Pinpoint the cell where the given text exists, returning its [x, y] midpoint coordinate. 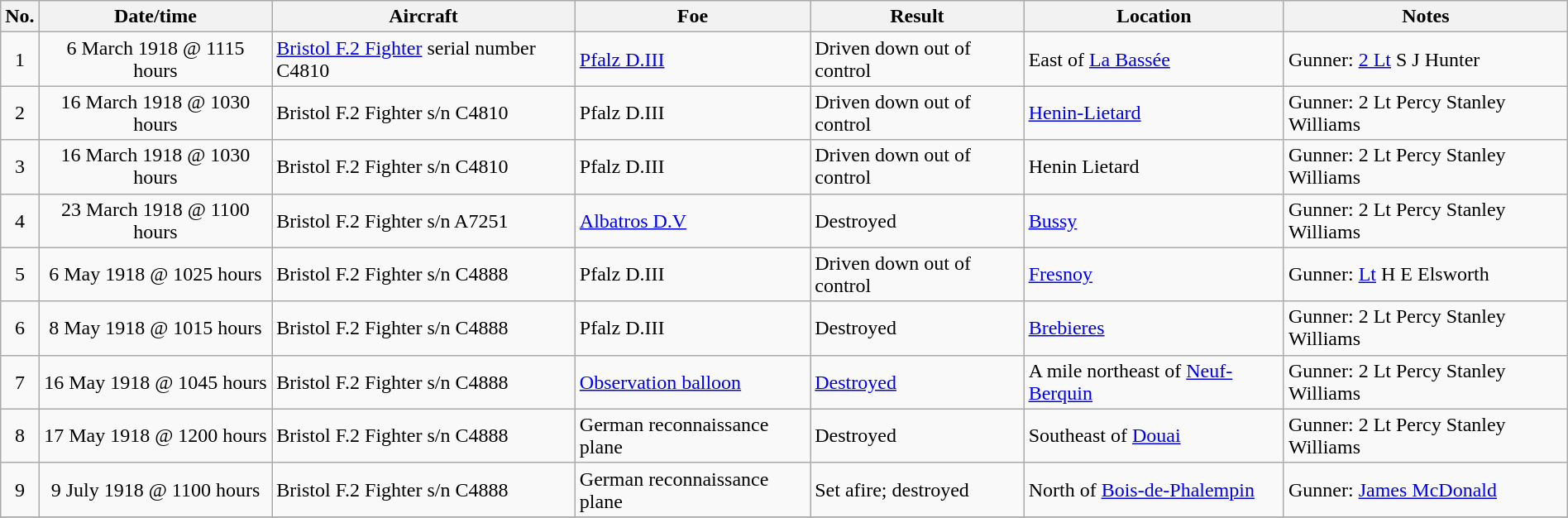
Set afire; destroyed [917, 490]
1 [20, 60]
8 May 1918 @ 1015 hours [155, 328]
Foe [692, 17]
North of Bois-de-Phalempin [1154, 490]
6 May 1918 @ 1025 hours [155, 275]
Fresnoy [1154, 275]
7 [20, 382]
5 [20, 275]
8 [20, 435]
Southeast of Douai [1154, 435]
Bussy [1154, 220]
A mile northeast of Neuf-Berquin [1154, 382]
Brebieres [1154, 328]
Result [917, 17]
2 [20, 113]
Henin-Lietard [1154, 113]
Date/time [155, 17]
Albatros D.V [692, 220]
9 July 1918 @ 1100 hours [155, 490]
Notes [1426, 17]
Bristol F.2 Fighter serial number C4810 [423, 60]
3 [20, 167]
4 [20, 220]
Gunner: 2 Lt S J Hunter [1426, 60]
23 March 1918 @ 1100 hours [155, 220]
Gunner: Lt H E Elsworth [1426, 275]
No. [20, 17]
Bristol F.2 Fighter s/n A7251 [423, 220]
Aircraft [423, 17]
6 [20, 328]
17 May 1918 @ 1200 hours [155, 435]
6 March 1918 @ 1115 hours [155, 60]
16 May 1918 @ 1045 hours [155, 382]
9 [20, 490]
Location [1154, 17]
East of La Bassée [1154, 60]
Observation balloon [692, 382]
Henin Lietard [1154, 167]
Gunner: James McDonald [1426, 490]
